Determine the (X, Y) coordinate at the center of the cell enclosing the given text.  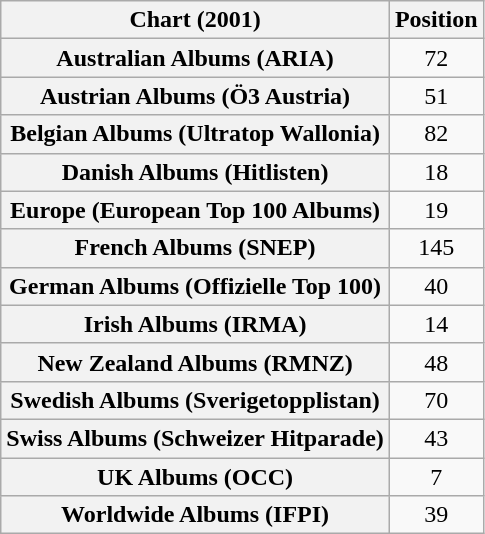
48 (436, 362)
145 (436, 248)
70 (436, 400)
39 (436, 515)
Worldwide Albums (IFPI) (196, 515)
Swiss Albums (Schweizer Hitparade) (196, 438)
14 (436, 324)
New Zealand Albums (RMNZ) (196, 362)
Australian Albums (ARIA) (196, 58)
Chart (2001) (196, 20)
43 (436, 438)
Europe (European Top 100 Albums) (196, 210)
Position (436, 20)
Swedish Albums (Sverigetopplistan) (196, 400)
82 (436, 134)
French Albums (SNEP) (196, 248)
51 (436, 96)
40 (436, 286)
18 (436, 172)
UK Albums (OCC) (196, 477)
7 (436, 477)
Austrian Albums (Ö3 Austria) (196, 96)
72 (436, 58)
19 (436, 210)
German Albums (Offizielle Top 100) (196, 286)
Irish Albums (IRMA) (196, 324)
Belgian Albums (Ultratop Wallonia) (196, 134)
Danish Albums (Hitlisten) (196, 172)
